Extract the (x, y) coordinate from the center of the cell holding the provided text.  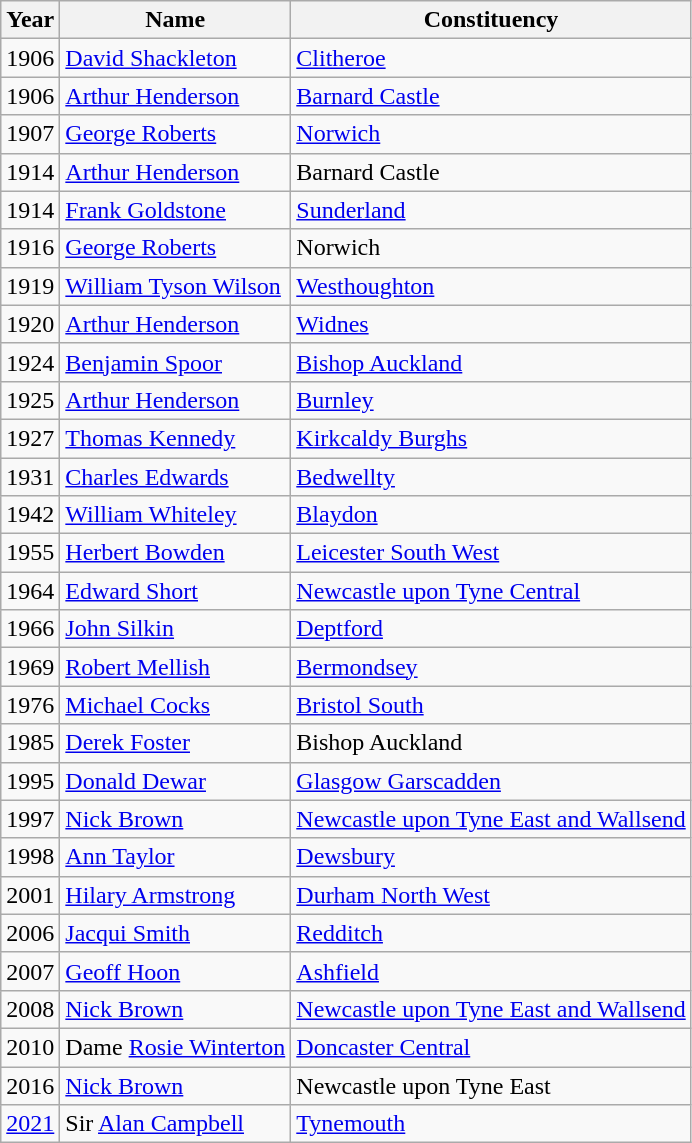
2001 (30, 895)
Donald Dewar (176, 781)
Hilary Armstrong (176, 895)
1916 (30, 248)
1925 (30, 400)
2010 (30, 1047)
Leicester South West (491, 553)
2021 (30, 1124)
Frank Goldstone (176, 210)
1927 (30, 438)
Newcastle upon Tyne Central (491, 591)
Redditch (491, 933)
1985 (30, 743)
Thomas Kennedy (176, 438)
Widnes (491, 324)
Westhoughton (491, 286)
1995 (30, 781)
Jacqui Smith (176, 933)
John Silkin (176, 629)
Derek Foster (176, 743)
Edward Short (176, 591)
Kirkcaldy Burghs (491, 438)
Charles Edwards (176, 477)
Benjamin Spoor (176, 362)
1907 (30, 134)
1998 (30, 857)
David Shackleton (176, 58)
Newcastle upon Tyne East (491, 1085)
2006 (30, 933)
Ashfield (491, 971)
2007 (30, 971)
Doncaster Central (491, 1047)
Sir Alan Campbell (176, 1124)
Dame Rosie Winterton (176, 1047)
1976 (30, 705)
Herbert Bowden (176, 553)
Glasgow Garscadden (491, 781)
Burnley (491, 400)
2016 (30, 1085)
1964 (30, 591)
2008 (30, 1009)
1924 (30, 362)
Bristol South (491, 705)
1966 (30, 629)
Durham North West (491, 895)
Deptford (491, 629)
Michael Cocks (176, 705)
1920 (30, 324)
1942 (30, 515)
Bermondsey (491, 667)
Blaydon (491, 515)
1997 (30, 819)
Dewsbury (491, 857)
Robert Mellish (176, 667)
William Whiteley (176, 515)
Clitheroe (491, 58)
Name (176, 20)
Ann Taylor (176, 857)
Bedwellty (491, 477)
1955 (30, 553)
1931 (30, 477)
William Tyson Wilson (176, 286)
Geoff Hoon (176, 971)
Sunderland (491, 210)
Year (30, 20)
Tynemouth (491, 1124)
Constituency (491, 20)
1919 (30, 286)
1969 (30, 667)
